Detect which cell encompasses the target text, then output its [X, Y] center coordinate. 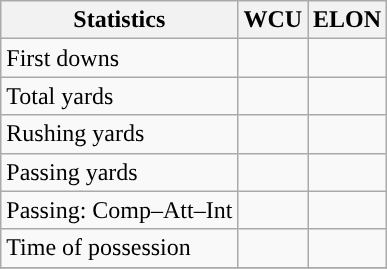
Passing: Comp–Att–Int [120, 210]
Rushing yards [120, 134]
Statistics [120, 20]
ELON [348, 20]
First downs [120, 58]
Time of possession [120, 248]
WCU [273, 20]
Passing yards [120, 172]
Total yards [120, 96]
